From the cell containing the given text, extract its center point as (X, Y) coordinate. 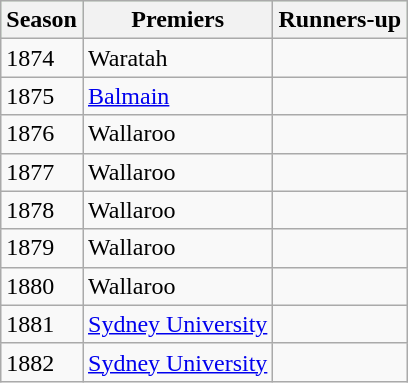
1874 (42, 58)
1881 (42, 324)
1880 (42, 286)
1882 (42, 362)
Runners-up (340, 20)
1878 (42, 210)
Premiers (177, 20)
Season (42, 20)
Balmain (177, 96)
Waratah (177, 58)
1879 (42, 248)
1876 (42, 134)
1877 (42, 172)
1875 (42, 96)
